Detect which cell encompasses the target text, then output its [X, Y] center coordinate. 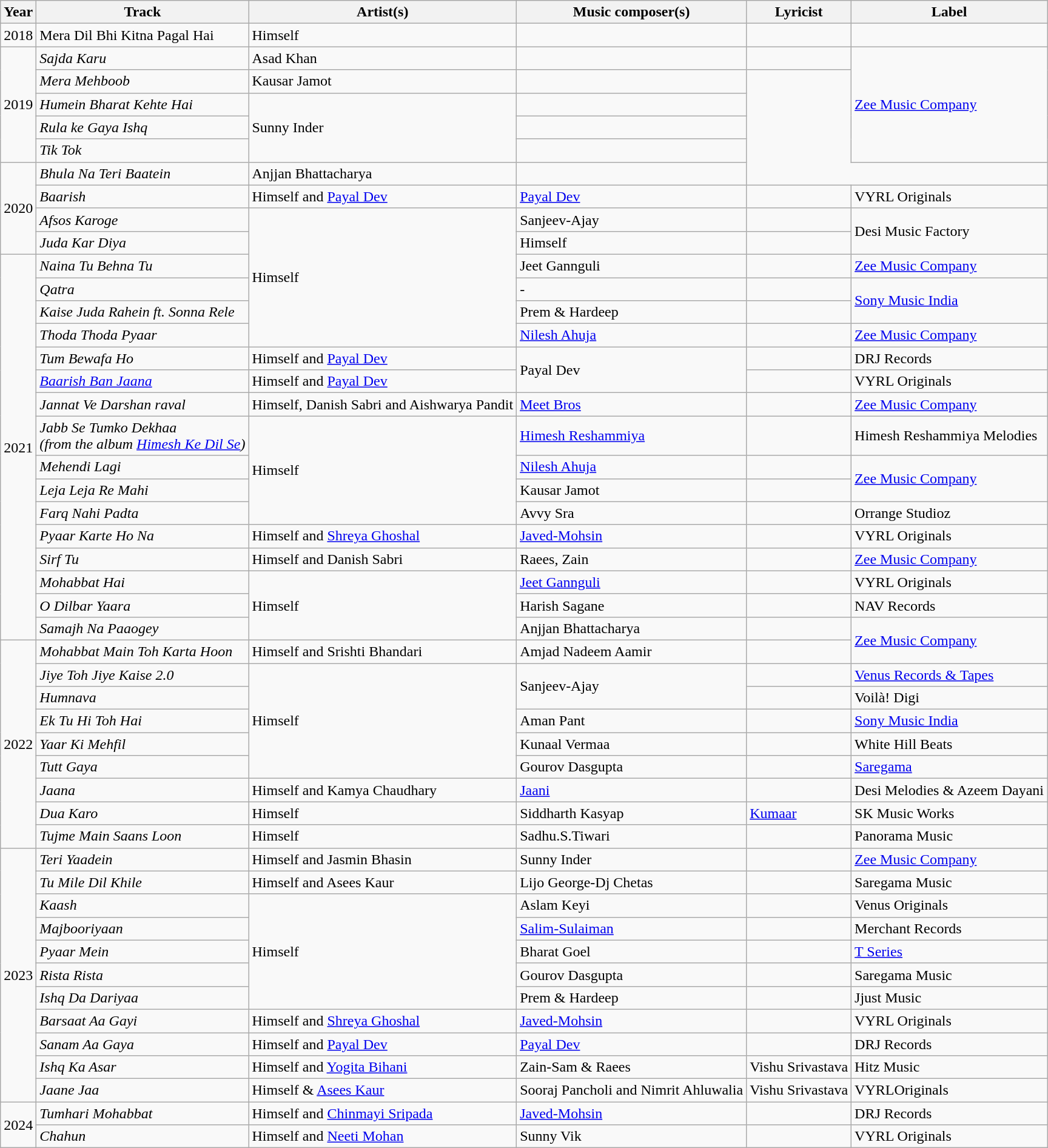
Himself & Asees Kaur [383, 1090]
NAV Records [950, 605]
Sooraj Pancholi and Nimrit Ahluwalia [632, 1090]
Humnava [143, 698]
Bharat Goel [632, 952]
Artist(s) [383, 12]
T Series [950, 952]
Dua Karo [143, 813]
Humein Bharat Kehte Hai [143, 104]
Music composer(s) [632, 12]
Naina Tu Behna Tu [143, 266]
Panorama Music [950, 836]
2021 [18, 447]
Rula ke Gaya Ishq [143, 127]
2022 [18, 744]
VYRLOriginals [950, 1090]
Meet Bros [632, 404]
Salim-Sulaiman [632, 928]
Baarish Ban Jaana [143, 381]
2023 [18, 975]
Lyricist [799, 12]
Tumhari Mohabbat [143, 1113]
Jiye Toh Jiye Kaise 2.0 [143, 675]
Afsos Karoge [143, 220]
Himself and Jasmin Bhasin [383, 859]
Desi Melodies & Azeem Dayani [950, 790]
- [632, 289]
Mehendi Lagi [143, 467]
Aman Pant [632, 721]
Raees, Zain [632, 559]
Kaash [143, 905]
Sirf Tu [143, 559]
Kunaal Vermaa [632, 744]
White Hill Beats [950, 744]
Mera Dil Bhi Kitna Pagal Hai [143, 35]
2018 [18, 35]
Sadhu.S.Tiwari [632, 836]
Amjad Nadeem Aamir [632, 651]
Himself and Yogita Bihani [383, 1067]
Venus Records & Tapes [950, 675]
Ishq Da Dariyaa [143, 998]
Lijo George-Dj Chetas [632, 882]
Tum Bewafa Ho [143, 358]
Kumaar [799, 813]
Samajh Na Paaogey [143, 628]
Teri Yaadein [143, 859]
Sunny Vik [632, 1136]
Pyaar Karte Ho Na [143, 536]
Mohabbat Main Toh Karta Hoon [143, 651]
Thoda Thoda Pyaar [143, 335]
Chahun [143, 1136]
Track [143, 12]
2019 [18, 104]
O Dilbar Yaara [143, 605]
Himself and Chinmayi Sripada [383, 1113]
Orrange Studioz [950, 513]
Mohabbat Hai [143, 582]
Merchant Records [950, 928]
Tik Tok [143, 150]
Qatra [143, 289]
Harish Sagane [632, 605]
Jaane Jaa [143, 1090]
Himself and Neeti Mohan [383, 1136]
Hitz Music [950, 1067]
Jaana [143, 790]
Mera Mehboob [143, 81]
Aslam Keyi [632, 905]
Jjust Music [950, 998]
Yaar Ki Mehfil [143, 744]
Desi Music Factory [950, 231]
Avvy Sra [632, 513]
Himesh Reshammiya [632, 435]
Voilà! Digi [950, 698]
Barsaat Aa Gayi [143, 1021]
Juda Kar Diya [143, 243]
Farq Nahi Padta [143, 513]
Rista Rista [143, 975]
Himself, Danish Sabri and Aishwarya Pandit [383, 404]
Himself and Danish Sabri [383, 559]
Zain-Sam & Raees [632, 1067]
Baarish [143, 196]
Himself and Kamya Chaudhary [383, 790]
Bhula Na Teri Baatein [143, 173]
Asad Khan [383, 58]
Himself and Srishti Bhandari [383, 651]
2020 [18, 208]
Jaani [632, 790]
Ek Tu Hi Toh Hai [143, 721]
Saregama [950, 767]
Majbooriyaan [143, 928]
Leja Leja Re Mahi [143, 490]
Year [18, 12]
Siddharth Kasyap [632, 813]
Himself and Asees Kaur [383, 882]
Sajda Karu [143, 58]
Label [950, 12]
Jannat Ve Darshan raval [143, 404]
Kaise Juda Rahein ft. Sonna Rele [143, 312]
2024 [18, 1125]
Himesh Reshammiya Melodies [950, 435]
Venus Originals [950, 905]
Tutt Gaya [143, 767]
Sanam Aa Gaya [143, 1044]
Jabb Se Tumko Dekhaa (from the album Himesh Ke Dil Se) [143, 435]
Tujme Main Saans Loon [143, 836]
Tu Mile Dil Khile [143, 882]
Ishq Ka Asar [143, 1067]
SK Music Works [950, 813]
Pyaar Mein [143, 952]
